Locate the cell with the specified text and output its (x, y) center coordinate. 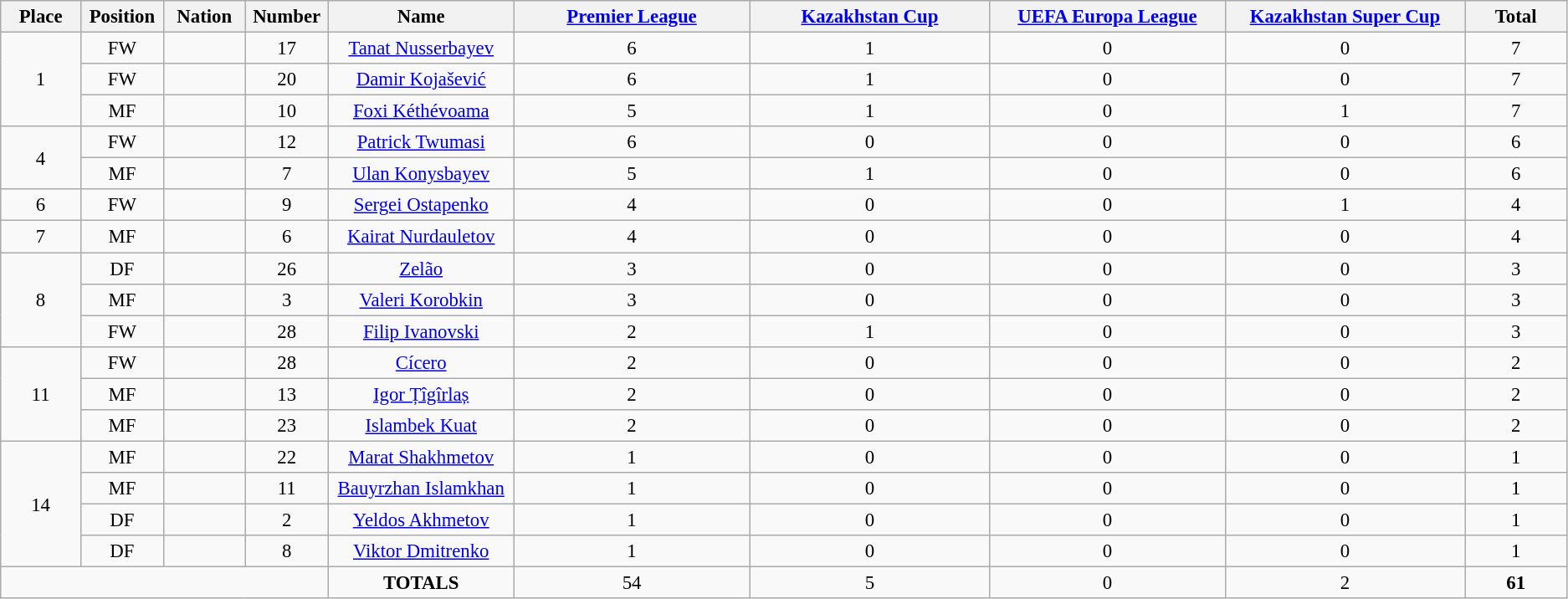
Kairat Nurdauletov (421, 237)
23 (286, 426)
Kazakhstan Cup (870, 17)
Name (421, 17)
Kazakhstan Super Cup (1345, 17)
Sergei Ostapenko (421, 205)
UEFA Europa League (1108, 17)
Foxi Kéthévoama (421, 111)
Place (41, 17)
Yeldos Akhmetov (421, 520)
Premier League (632, 17)
14 (41, 504)
22 (286, 457)
26 (286, 269)
20 (286, 79)
Zelão (421, 269)
Bauyrzhan Islamkhan (421, 489)
Igor Țîgîrlaș (421, 394)
Cícero (421, 362)
Islambek Kuat (421, 426)
Total (1516, 17)
Viktor Dmitrenko (421, 551)
10 (286, 111)
17 (286, 49)
Nation (204, 17)
9 (286, 205)
12 (286, 142)
Marat Shakhmetov (421, 457)
Patrick Twumasi (421, 142)
TOTALS (421, 583)
Position (122, 17)
Damir Kojašević (421, 79)
Filip Ivanovski (421, 331)
Valeri Korobkin (421, 299)
Tanat Nusserbayev (421, 49)
Ulan Konysbayev (421, 174)
Number (286, 17)
54 (632, 583)
61 (1516, 583)
13 (286, 394)
